Capture the cell that displays the provided text and extract its (X, Y) central coordinate. 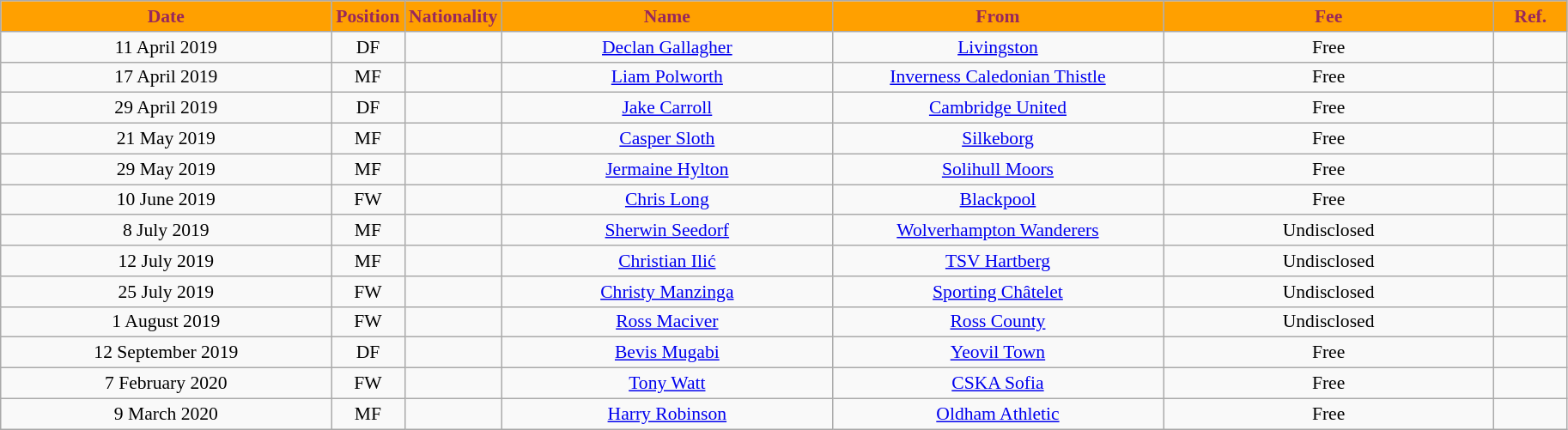
Declan Gallagher (666, 47)
Casper Sloth (666, 139)
Christy Manzinga (666, 292)
12 July 2019 (167, 261)
Jermaine Hylton (666, 169)
1 August 2019 (167, 322)
Date (167, 16)
Liam Polworth (666, 77)
TSV Hartberg (998, 261)
Name (666, 16)
17 April 2019 (167, 77)
Nationality (453, 16)
CSKA Sofia (998, 384)
Ref. (1530, 16)
From (998, 16)
Wolverhampton Wanderers (998, 231)
Bevis Mugabi (666, 353)
29 April 2019 (167, 108)
Jake Carroll (666, 108)
Sporting Châtelet (998, 292)
Christian Ilić (666, 261)
Tony Watt (666, 384)
Position (368, 16)
8 July 2019 (167, 231)
Yeovil Town (998, 353)
Chris Long (666, 200)
10 June 2019 (167, 200)
11 April 2019 (167, 47)
Oldham Athletic (998, 414)
Harry Robinson (666, 414)
Solihull Moors (998, 169)
Sherwin Seedorf (666, 231)
Inverness Caledonian Thistle (998, 77)
Silkeborg (998, 139)
Livingston (998, 47)
7 February 2020 (167, 384)
21 May 2019 (167, 139)
25 July 2019 (167, 292)
Blackpool (998, 200)
12 September 2019 (167, 353)
9 March 2020 (167, 414)
Ross County (998, 322)
29 May 2019 (167, 169)
Cambridge United (998, 108)
Ross Maciver (666, 322)
Fee (1329, 16)
